Find where the given text appears and provide that cell's center as [X, Y] coordinate. 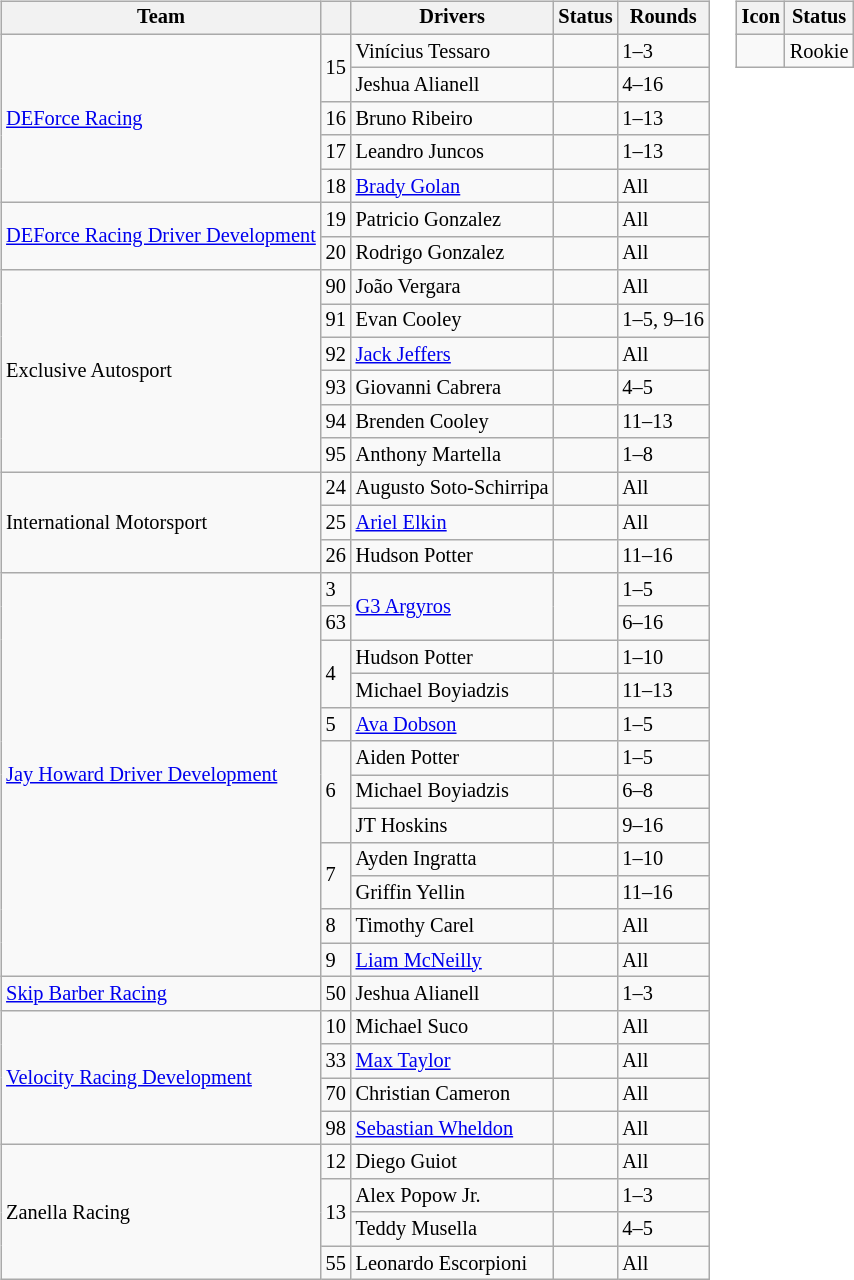
26 [336, 556]
15 [336, 68]
Sebastian Wheldon [452, 1128]
Ayden Ingratta [452, 859]
7 [336, 876]
6 [336, 792]
Leonardo Escorpioni [452, 1263]
Rodrigo Gonzalez [452, 253]
Icon [761, 18]
93 [336, 388]
Brady Golan [452, 186]
Giovanni Cabrera [452, 388]
Max Taylor [452, 1061]
1–5, 9–16 [664, 321]
1–8 [664, 455]
Liam McNeilly [452, 960]
Teddy Musella [452, 1229]
Rounds [664, 18]
Christian Cameron [452, 1095]
91 [336, 321]
5 [336, 724]
Timothy Carel [452, 926]
Team [160, 18]
Anthony Martella [452, 455]
70 [336, 1095]
33 [336, 1061]
63 [336, 623]
3 [336, 590]
DEForce Racing [160, 118]
João Vergara [452, 287]
24 [336, 489]
4 [336, 674]
19 [336, 220]
G3 Argyros [452, 606]
Jay Howard Driver Development [160, 775]
Velocity Racing Development [160, 1078]
International Motorsport [160, 522]
10 [336, 1027]
Brenden Cooley [452, 422]
Rookie [820, 51]
Leandro Juncos [452, 152]
Ariel Elkin [452, 522]
Drivers [452, 18]
Augusto Soto-Schirripa [452, 489]
DEForce Racing Driver Development [160, 236]
92 [336, 354]
98 [336, 1128]
Jack Jeffers [452, 354]
16 [336, 119]
Diego Guiot [452, 1162]
Skip Barber Racing [160, 994]
18 [336, 186]
90 [336, 287]
50 [336, 994]
Patricio Gonzalez [452, 220]
Vinícius Tessaro [452, 51]
9 [336, 960]
6–16 [664, 623]
Alex Popow Jr. [452, 1196]
6–8 [664, 792]
Evan Cooley [452, 321]
Griffin Yellin [452, 893]
Zanella Racing [160, 1212]
17 [336, 152]
JT Hoskins [452, 825]
Bruno Ribeiro [452, 119]
4–16 [664, 85]
13 [336, 1212]
20 [336, 253]
9–16 [664, 825]
12 [336, 1162]
55 [336, 1263]
Michael Suco [452, 1027]
Aiden Potter [452, 758]
Ava Dobson [452, 724]
Exclusive Autosport [160, 371]
94 [336, 422]
8 [336, 926]
25 [336, 522]
95 [336, 455]
